Return (X, Y) of the center of cell containing provided text 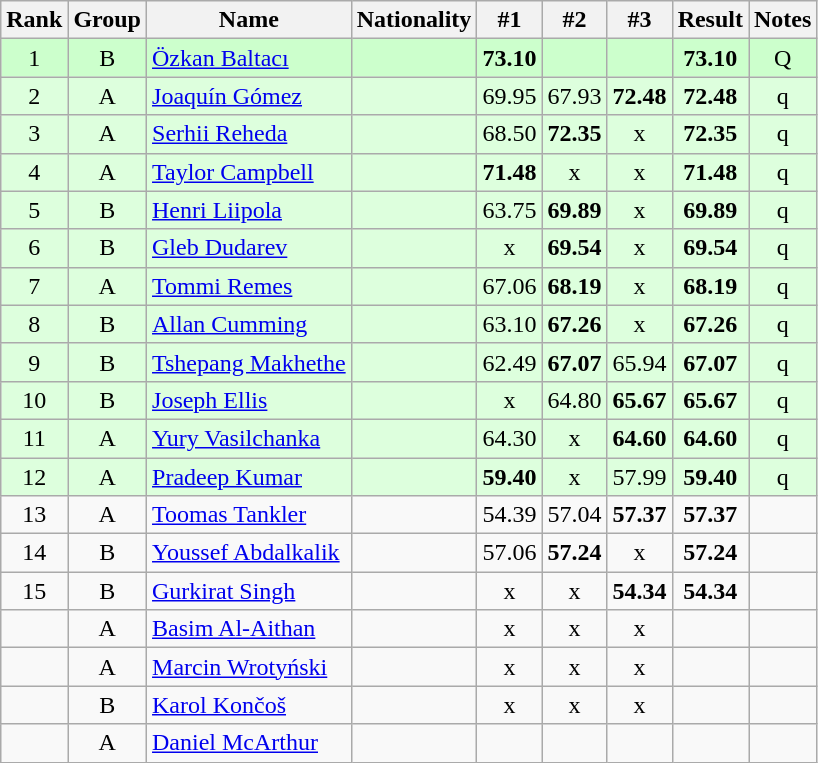
69.95 (510, 96)
57.99 (640, 477)
57.06 (510, 553)
1 (34, 58)
Joaquín Gómez (250, 96)
Karol Končoš (250, 705)
7 (34, 286)
Taylor Campbell (250, 172)
9 (34, 362)
Nationality (414, 20)
Yury Vasilchanka (250, 438)
Name (250, 20)
54.39 (510, 515)
3 (34, 134)
#1 (510, 20)
57.04 (574, 515)
#3 (640, 20)
Pradeep Kumar (250, 477)
63.10 (510, 324)
Notes (782, 20)
Gleb Dudarev (250, 248)
Group (108, 20)
5 (34, 210)
14 (34, 553)
68.50 (510, 134)
Tshepang Makhethe (250, 362)
67.06 (510, 286)
Allan Cumming (250, 324)
Daniel McArthur (250, 743)
#2 (574, 20)
62.49 (510, 362)
Özkan Baltacı (250, 58)
Rank (34, 20)
Gurkirat Singh (250, 591)
2 (34, 96)
Marcin Wrotyński (250, 667)
Toomas Tankler (250, 515)
12 (34, 477)
Basim Al-Aithan (250, 629)
11 (34, 438)
4 (34, 172)
Henri Liipola (250, 210)
15 (34, 591)
Q (782, 58)
64.80 (574, 400)
Serhii Reheda (250, 134)
6 (34, 248)
Joseph Ellis (250, 400)
13 (34, 515)
65.94 (640, 362)
63.75 (510, 210)
8 (34, 324)
Youssef Abdalkalik (250, 553)
10 (34, 400)
64.30 (510, 438)
67.93 (574, 96)
Tommi Remes (250, 286)
Result (710, 20)
